Find where the given text appears and provide that cell's center as [X, Y] coordinate. 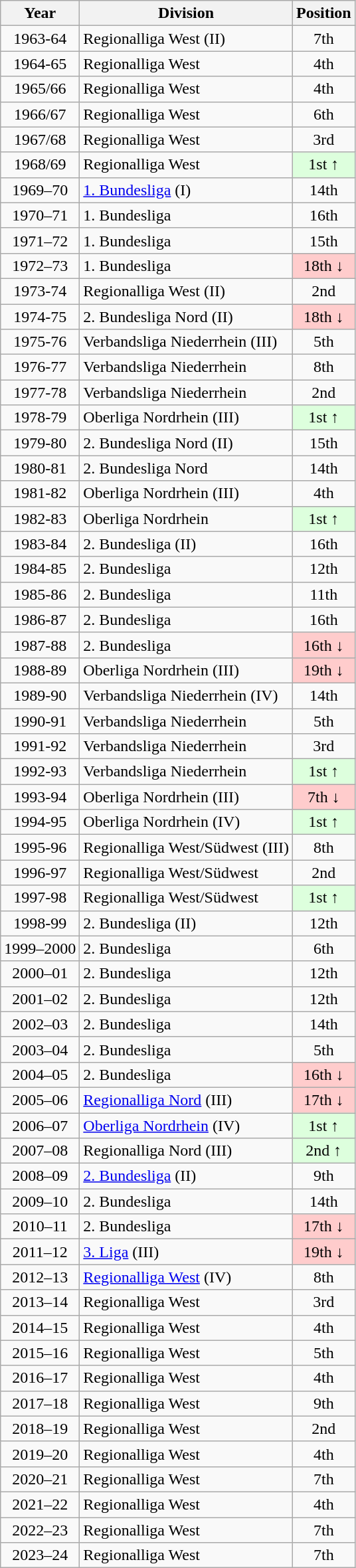
1995-96 [40, 847]
2010–11 [40, 1227]
1967/68 [40, 139]
1981-82 [40, 493]
1994-95 [40, 822]
1966/67 [40, 114]
2011–12 [40, 1252]
Verbandsliga Niederrhein (III) [186, 342]
1983-84 [40, 544]
2012–13 [40, 1277]
2018–19 [40, 1429]
1978-79 [40, 418]
1975-76 [40, 342]
1973-74 [40, 291]
1974-75 [40, 317]
2nd ↑ [323, 1151]
2005–06 [40, 1100]
2021–22 [40, 1504]
2013–14 [40, 1302]
Verbandsliga Niederrhein (IV) [186, 695]
2002–03 [40, 1024]
1970–71 [40, 215]
2014–15 [40, 1328]
Year [40, 13]
Regionalliga West/Südwest (III) [186, 847]
2007–08 [40, 1151]
2008–09 [40, 1176]
1. Bundesliga (I) [186, 190]
1965/66 [40, 89]
1991-92 [40, 746]
3. Liga (III) [186, 1252]
Division [186, 13]
1971–72 [40, 240]
1992-93 [40, 772]
1969–70 [40, 190]
Regionalliga West (IV) [186, 1277]
7th ↓ [323, 797]
2016–17 [40, 1378]
1964-65 [40, 64]
1963-64 [40, 39]
1988-89 [40, 670]
1989-90 [40, 695]
2023–24 [40, 1555]
2006–07 [40, 1126]
1982-83 [40, 519]
1979-80 [40, 443]
1998-99 [40, 923]
11th [323, 594]
2004–05 [40, 1075]
1993-94 [40, 797]
1987-88 [40, 645]
1985-86 [40, 594]
2003–04 [40, 1049]
2015–16 [40, 1353]
2001–02 [40, 999]
1976-77 [40, 367]
2020–21 [40, 1479]
1990-91 [40, 721]
1968/69 [40, 165]
2009–10 [40, 1201]
1977-78 [40, 392]
2022–23 [40, 1529]
1980-81 [40, 468]
2000–01 [40, 974]
1984-85 [40, 569]
1997-98 [40, 898]
Position [323, 13]
2. Bundesliga Nord [186, 468]
1972–73 [40, 266]
Oberliga Nordrhein [186, 519]
1999–2000 [40, 948]
1996-97 [40, 873]
1986-87 [40, 620]
2017–18 [40, 1403]
2019–20 [40, 1454]
